Detect which cell encompasses the target text, then output its [X, Y] center coordinate. 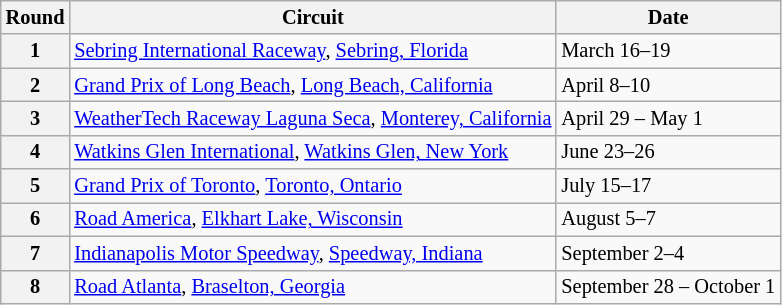
March 16–19 [668, 51]
September 2–4 [668, 253]
July 15–17 [668, 186]
5 [36, 186]
Road America, Elkhart Lake, Wisconsin [312, 219]
June 23–26 [668, 152]
April 29 – May 1 [668, 118]
Watkins Glen International, Watkins Glen, New York [312, 152]
Grand Prix of Toronto, Toronto, Ontario [312, 186]
September 28 – October 1 [668, 287]
6 [36, 219]
7 [36, 253]
2 [36, 85]
Sebring International Raceway, Sebring, Florida [312, 51]
3 [36, 118]
August 5–7 [668, 219]
1 [36, 51]
8 [36, 287]
April 8–10 [668, 85]
Grand Prix of Long Beach, Long Beach, California [312, 85]
Indianapolis Motor Speedway, Speedway, Indiana [312, 253]
Date [668, 17]
Circuit [312, 17]
WeatherTech Raceway Laguna Seca, Monterey, California [312, 118]
Road Atlanta, Braselton, Georgia [312, 287]
Round [36, 17]
4 [36, 152]
